Capture the cell that displays the provided text and extract its (x, y) central coordinate. 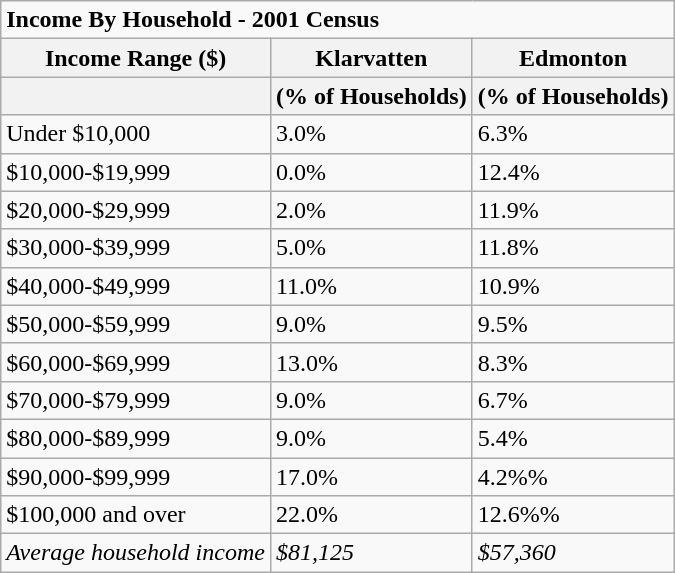
Under $10,000 (136, 134)
22.0% (371, 515)
Klarvatten (371, 58)
9.5% (573, 324)
2.0% (371, 210)
11.0% (371, 286)
$60,000-$69,999 (136, 362)
$30,000-$39,999 (136, 248)
6.7% (573, 400)
13.0% (371, 362)
11.9% (573, 210)
$100,000 and over (136, 515)
Edmonton (573, 58)
Income By Household - 2001 Census (338, 20)
Average household income (136, 553)
$50,000-$59,999 (136, 324)
$81,125 (371, 553)
12.6%% (573, 515)
6.3% (573, 134)
$80,000-$89,999 (136, 438)
0.0% (371, 172)
11.8% (573, 248)
$10,000-$19,999 (136, 172)
4.2%% (573, 477)
$20,000-$29,999 (136, 210)
$90,000-$99,999 (136, 477)
17.0% (371, 477)
$70,000-$79,999 (136, 400)
$40,000-$49,999 (136, 286)
5.0% (371, 248)
8.3% (573, 362)
10.9% (573, 286)
5.4% (573, 438)
$57,360 (573, 553)
12.4% (573, 172)
3.0% (371, 134)
Income Range ($) (136, 58)
